Scan for the cell matching the given text and deliver its (x, y) coordinate at center. 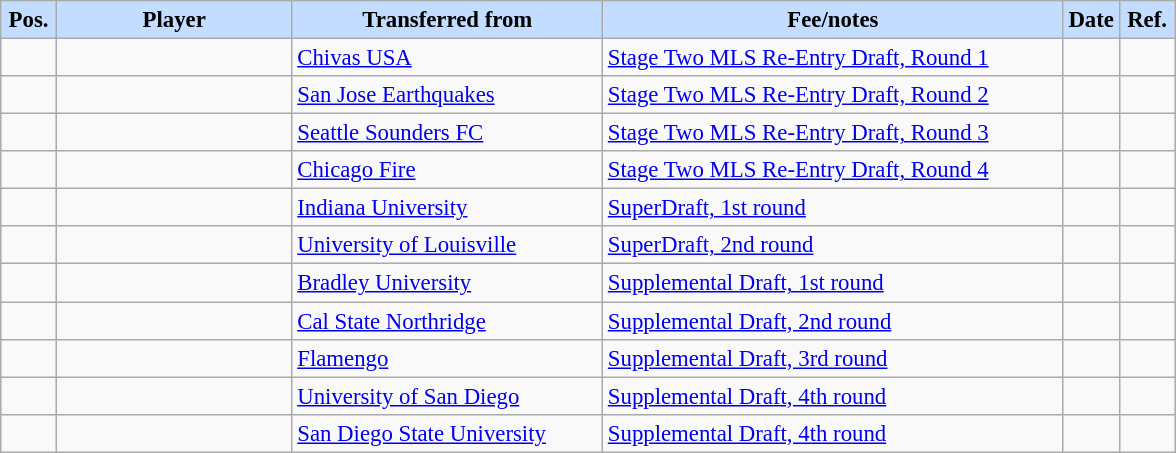
Cal State Northridge (448, 321)
Date (1091, 20)
Bradley University (448, 283)
Seattle Sounders FC (448, 133)
University of Louisville (448, 245)
Pos. (29, 20)
Supplemental Draft, 1st round (834, 283)
University of San Diego (448, 396)
Transferred from (448, 20)
Chicago Fire (448, 170)
Flamengo (448, 358)
SuperDraft, 1st round (834, 208)
San Diego State University (448, 433)
Chivas USA (448, 58)
Stage Two MLS Re-Entry Draft, Round 1 (834, 58)
Stage Two MLS Re-Entry Draft, Round 3 (834, 133)
Fee/notes (834, 20)
Stage Two MLS Re-Entry Draft, Round 2 (834, 95)
Ref. (1147, 20)
San Jose Earthquakes (448, 95)
SuperDraft, 2nd round (834, 245)
Player (174, 20)
Stage Two MLS Re-Entry Draft, Round 4 (834, 170)
Supplemental Draft, 2nd round (834, 321)
Indiana University (448, 208)
Supplemental Draft, 3rd round (834, 358)
